Locate the cell with the specified text and output its (x, y) center coordinate. 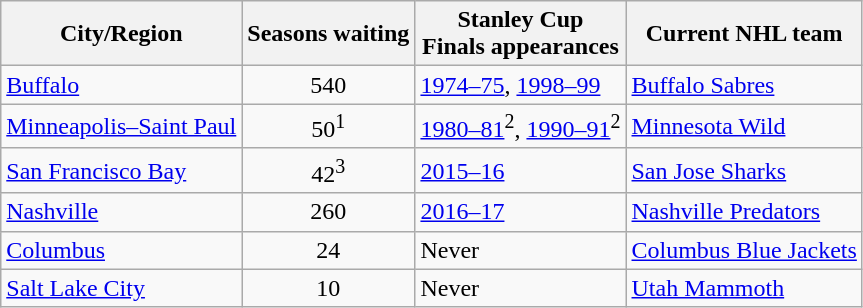
Current NHL team (744, 34)
1974–75, 1998–99 (520, 85)
San Jose Sharks (744, 170)
24 (328, 250)
2016–17 (520, 212)
Buffalo Sabres (744, 85)
San Francisco Bay (122, 170)
City/Region (122, 34)
Seasons waiting (328, 34)
Nashville Predators (744, 212)
Nashville (122, 212)
Salt Lake City (122, 288)
260 (328, 212)
Stanley CupFinals appearances (520, 34)
1980–812, 1990–912 (520, 126)
Minneapolis–Saint Paul (122, 126)
Columbus (122, 250)
Utah Mammoth (744, 288)
423 (328, 170)
Columbus Blue Jackets (744, 250)
Buffalo (122, 85)
Minnesota Wild (744, 126)
2015–16 (520, 170)
540 (328, 85)
501 (328, 126)
10 (328, 288)
